Determine the [x, y] coordinate at the center of the cell enclosing the given text.  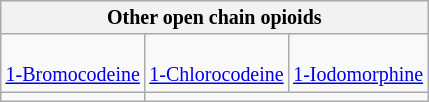
1-Chlorocodeine [217, 64]
1-Bromocodeine [73, 64]
Other open chain opioids [214, 18]
1-Iodomorphine [358, 64]
